Determine the (X, Y) coordinate at the center of the cell enclosing the given text.  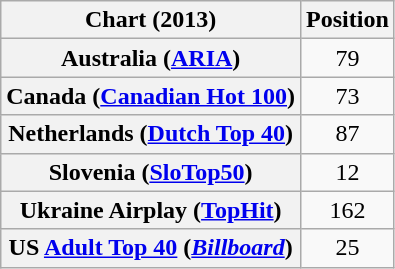
162 (348, 210)
Australia (ARIA) (151, 58)
Canada (Canadian Hot 100) (151, 96)
Netherlands (Dutch Top 40) (151, 134)
Position (348, 20)
79 (348, 58)
87 (348, 134)
73 (348, 96)
Ukraine Airplay (TopHit) (151, 210)
12 (348, 172)
Slovenia (SloTop50) (151, 172)
Chart (2013) (151, 20)
25 (348, 248)
US Adult Top 40 (Billboard) (151, 248)
